Capture the cell that displays the provided text and extract its (X, Y) central coordinate. 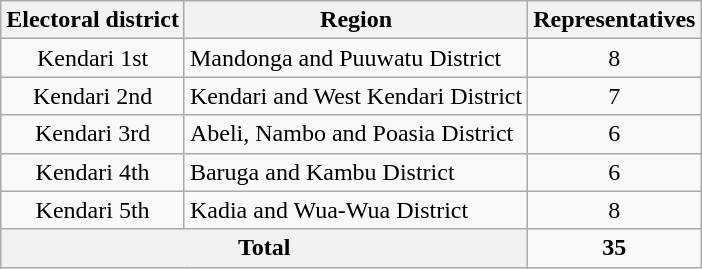
Mandonga and Puuwatu District (356, 58)
Kendari 4th (93, 172)
Kadia and Wua-Wua District (356, 210)
Kendari 5th (93, 210)
Electoral district (93, 20)
Kendari 1st (93, 58)
Abeli, Nambo and Poasia District (356, 134)
Baruga and Kambu District (356, 172)
Region (356, 20)
35 (614, 248)
Representatives (614, 20)
Kendari 2nd (93, 96)
Kendari 3rd (93, 134)
Kendari and West Kendari District (356, 96)
7 (614, 96)
Total (264, 248)
